Search for the cell housing the specified text and yield its [x, y] center coordinate. 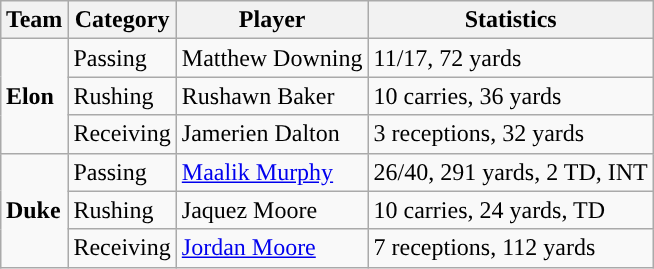
Rushawn Baker [272, 96]
Category [122, 20]
Jaquez Moore [272, 210]
Elon [34, 96]
10 carries, 24 yards, TD [510, 210]
26/40, 291 yards, 2 TD, INT [510, 172]
Maalik Murphy [272, 172]
10 carries, 36 yards [510, 96]
Jordan Moore [272, 248]
11/17, 72 yards [510, 58]
3 receptions, 32 yards [510, 134]
Duke [34, 210]
Matthew Downing [272, 58]
Player [272, 20]
Team [34, 20]
Jamerien Dalton [272, 134]
Statistics [510, 20]
7 receptions, 112 yards [510, 248]
